Locate the cell with the specified text and output its (X, Y) center coordinate. 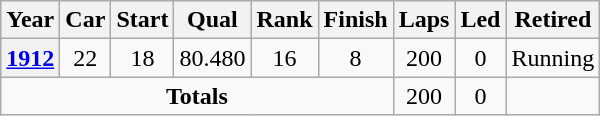
Year (30, 20)
Finish (356, 20)
Start (142, 20)
Retired (553, 20)
1912 (30, 58)
16 (284, 58)
Rank (284, 20)
Totals (197, 96)
Running (553, 58)
8 (356, 58)
80.480 (212, 58)
18 (142, 58)
22 (86, 58)
Laps (424, 20)
Led (480, 20)
Qual (212, 20)
Car (86, 20)
